Determine the (x, y) coordinate at the center of the cell enclosing the given text.  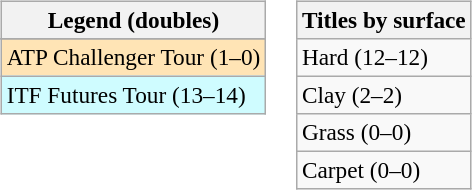
Legend (doubles) (133, 20)
Clay (2–2) (384, 95)
Carpet (0–0) (384, 171)
Grass (0–0) (384, 133)
Titles by surface (384, 20)
Hard (12–12) (384, 57)
ITF Futures Tour (13–14) (133, 95)
ATP Challenger Tour (1–0) (133, 57)
